From the cell containing the given text, extract its center point as (x, y) coordinate. 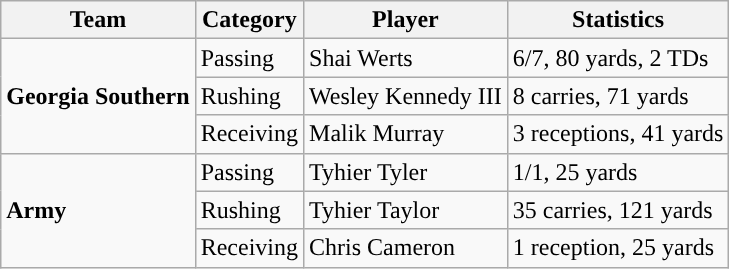
Category (249, 20)
Team (98, 20)
1 reception, 25 yards (618, 248)
35 carries, 121 yards (618, 210)
Player (406, 20)
Chris Cameron (406, 248)
Army (98, 210)
Georgia Southern (98, 96)
Tyhier Taylor (406, 210)
6/7, 80 yards, 2 TDs (618, 58)
3 receptions, 41 yards (618, 134)
Shai Werts (406, 58)
8 carries, 71 yards (618, 96)
Statistics (618, 20)
Wesley Kennedy III (406, 96)
Tyhier Tyler (406, 172)
Malik Murray (406, 134)
1/1, 25 yards (618, 172)
